Return [x, y] of the center of cell containing provided text 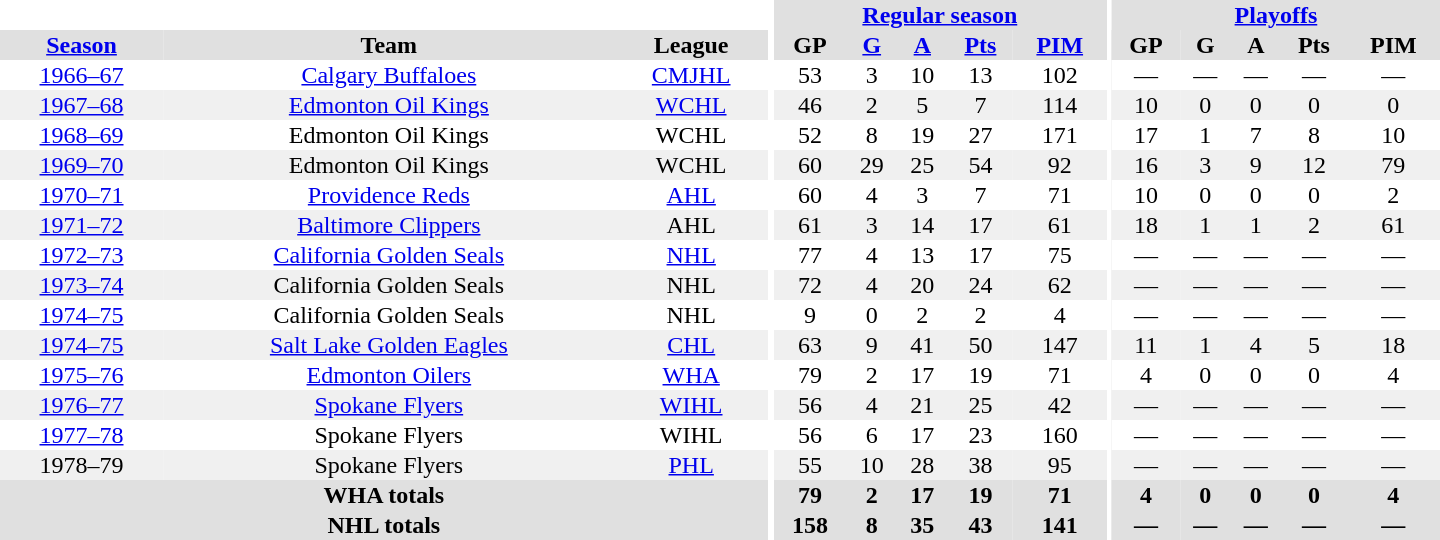
46 [810, 105]
23 [981, 435]
41 [922, 345]
75 [1060, 255]
114 [1060, 105]
1975–76 [82, 375]
62 [1060, 285]
1966–67 [82, 75]
Team [389, 45]
1967–68 [82, 105]
20 [922, 285]
11 [1146, 345]
16 [1146, 165]
55 [810, 465]
WHA totals [384, 495]
14 [922, 225]
League [692, 45]
1968–69 [82, 135]
Calgary Buffaloes [389, 75]
NHL totals [384, 525]
54 [981, 165]
50 [981, 345]
Providence Reds [389, 195]
12 [1314, 165]
1978–79 [82, 465]
1971–72 [82, 225]
6 [872, 435]
CMJHL [692, 75]
1970–71 [82, 195]
CHL [692, 345]
29 [872, 165]
158 [810, 525]
102 [1060, 75]
42 [1060, 405]
Regular season [940, 15]
38 [981, 465]
95 [1060, 465]
72 [810, 285]
Edmonton Oilers [389, 375]
53 [810, 75]
24 [981, 285]
Playoffs [1276, 15]
35 [922, 525]
141 [1060, 525]
43 [981, 525]
63 [810, 345]
92 [1060, 165]
1972–73 [82, 255]
WHA [692, 375]
PHL [692, 465]
147 [1060, 345]
Season [82, 45]
Baltimore Clippers [389, 225]
27 [981, 135]
160 [1060, 435]
171 [1060, 135]
Salt Lake Golden Eagles [389, 345]
28 [922, 465]
1973–74 [82, 285]
52 [810, 135]
77 [810, 255]
21 [922, 405]
1969–70 [82, 165]
1977–78 [82, 435]
1976–77 [82, 405]
